Return [x, y] of the center of cell containing provided text 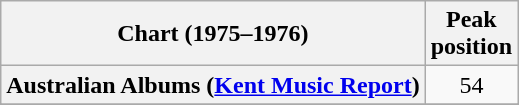
Chart (1975–1976) [213, 34]
Australian Albums (Kent Music Report) [213, 85]
54 [471, 85]
Peakposition [471, 34]
